Pinpoint the cell where the given text exists, returning its [x, y] midpoint coordinate. 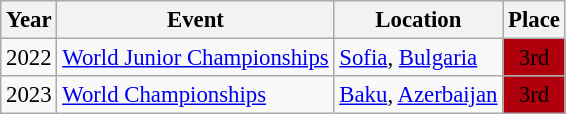
Event [196, 20]
World Junior Championships [196, 58]
World Championships [196, 95]
Sofia, Bulgaria [418, 58]
Year [29, 20]
Location [418, 20]
Baku, Azerbaijan [418, 95]
2022 [29, 58]
2023 [29, 95]
Place [534, 20]
